Scan for the cell matching the given text and deliver its [x, y] coordinate at center. 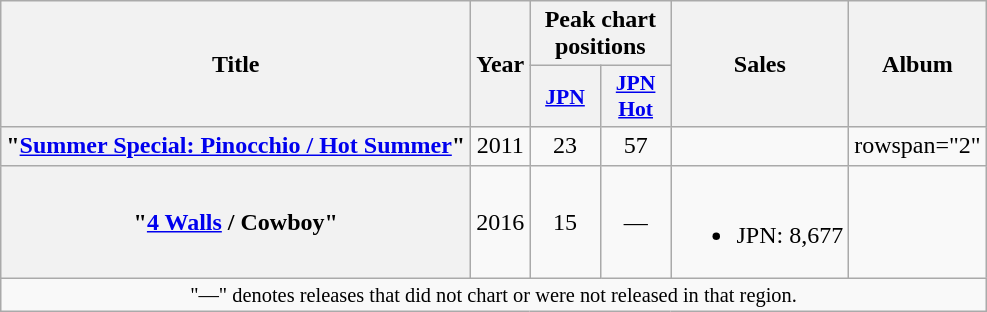
2016 [500, 222]
15 [566, 222]
23 [566, 146]
"Summer Special: Pinocchio / Hot Summer" [236, 146]
— [636, 222]
JPN [566, 96]
57 [636, 146]
Album [918, 64]
JPN: 8,677 [760, 222]
Peak chart positions [600, 34]
"4 Walls / Cowboy" [236, 222]
"—" denotes releases that did not chart or were not released in that region. [494, 295]
Year [500, 64]
JPN Hot [636, 96]
Title [236, 64]
rowspan="2" [918, 146]
Sales [760, 64]
2011 [500, 146]
